Pinpoint the cell where the given text exists, returning its (x, y) midpoint coordinate. 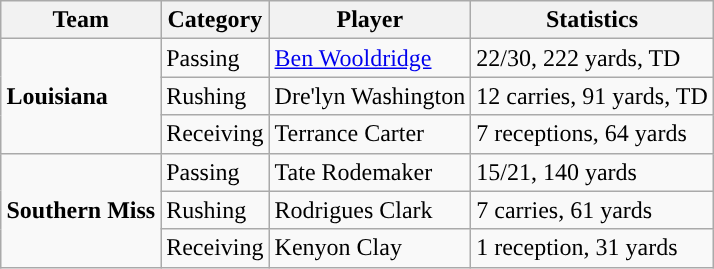
Louisiana (81, 96)
12 carries, 91 yards, TD (592, 96)
Team (81, 20)
Rodrigues Clark (370, 210)
Terrance Carter (370, 134)
Tate Rodemaker (370, 172)
22/30, 222 yards, TD (592, 58)
Southern Miss (81, 210)
Ben Wooldridge (370, 58)
1 reception, 31 yards (592, 248)
Kenyon Clay (370, 248)
Category (215, 20)
7 receptions, 64 yards (592, 134)
15/21, 140 yards (592, 172)
Player (370, 20)
Statistics (592, 20)
7 carries, 61 yards (592, 210)
Dre'lyn Washington (370, 96)
